Determine the [X, Y] coordinate at the center of the cell enclosing the given text.  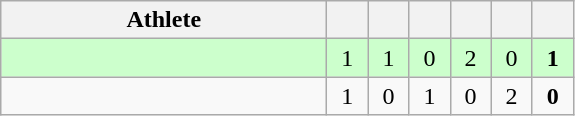
Athlete [164, 20]
